Determine the (x, y) coordinate at the center of the cell enclosing the given text.  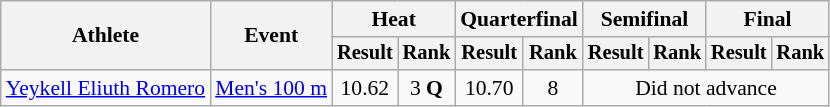
Event (271, 36)
3 Q (427, 88)
Semifinal (644, 19)
10.62 (365, 88)
Did not advance (706, 88)
Heat (394, 19)
Final (768, 19)
Men's 100 m (271, 88)
10.70 (489, 88)
Quarterfinal (519, 19)
8 (553, 88)
Yeykell Eliuth Romero (106, 88)
Athlete (106, 36)
